For the text-containing cell, return its midpoint in [X, Y] coordinate format. 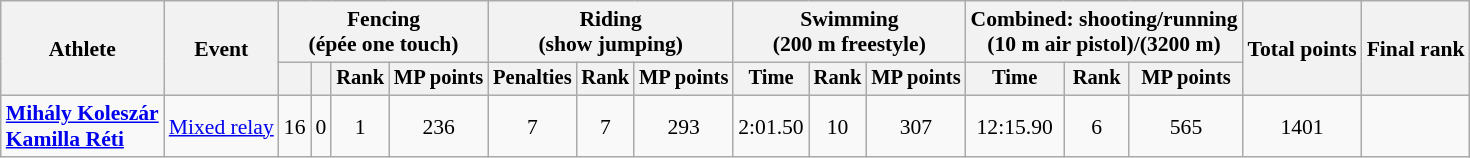
Final rank [1416, 48]
10 [838, 126]
Penalties [532, 79]
Athlete [82, 48]
16 [295, 126]
6 [1097, 126]
Mihály KoleszárKamilla Réti [82, 126]
1401 [1302, 126]
12:15.90 [1014, 126]
Combined: shooting/running(10 m air pistol)/(3200 m) [1104, 32]
307 [916, 126]
Riding(show jumping) [610, 32]
Swimming(200 m freestyle) [849, 32]
Total points [1302, 48]
0 [320, 126]
Fencing(épée one touch) [384, 32]
2:01.50 [770, 126]
565 [1186, 126]
Event [222, 48]
236 [438, 126]
Mixed relay [222, 126]
1 [360, 126]
293 [684, 126]
